Find where the given text appears and provide that cell's center as (X, Y) coordinate. 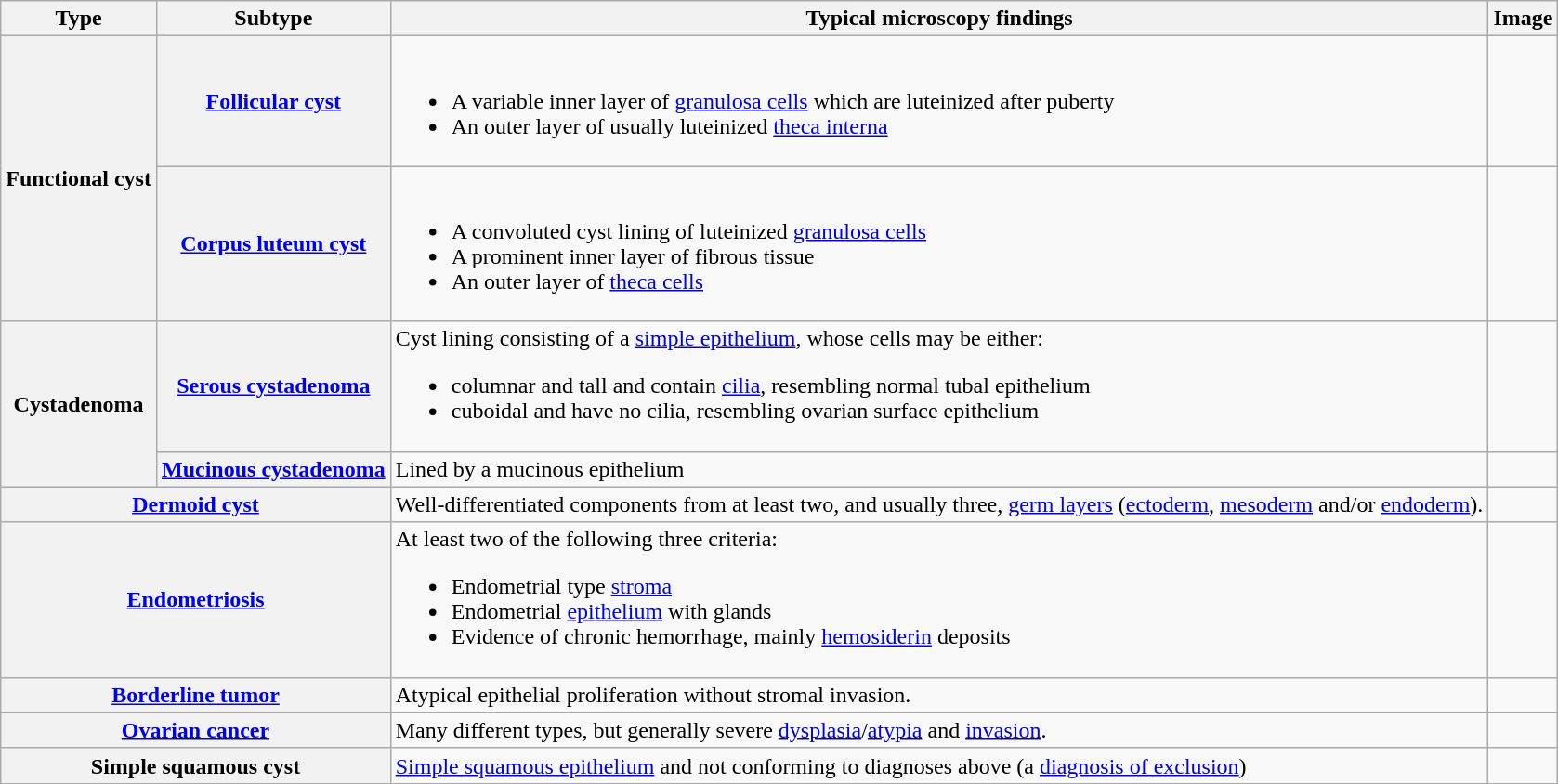
Many different types, but generally severe dysplasia/atypia and invasion. (939, 730)
Ovarian cancer (195, 730)
Mucinous cystadenoma (273, 469)
Dermoid cyst (195, 504)
Image (1524, 19)
Type (79, 19)
Lined by a mucinous epithelium (939, 469)
Cystadenoma (79, 404)
A convoluted cyst lining of luteinized granulosa cellsA prominent inner layer of fibrous tissueAn outer layer of theca cells (939, 243)
Simple squamous cyst (195, 765)
Subtype (273, 19)
Serous cystadenoma (273, 386)
Simple squamous epithelium and not conforming to diagnoses above (a diagnosis of exclusion) (939, 765)
Well-differentiated components from at least two, and usually three, germ layers (ectoderm, mesoderm and/or endoderm). (939, 504)
Corpus luteum cyst (273, 243)
Borderline tumor (195, 695)
Follicular cyst (273, 101)
Endometriosis (195, 600)
A variable inner layer of granulosa cells which are luteinized after pubertyAn outer layer of usually luteinized theca interna (939, 101)
Functional cyst (79, 178)
Atypical epithelial proliferation without stromal invasion. (939, 695)
Typical microscopy findings (939, 19)
